Extract the (x, y) coordinate from the center of the cell holding the provided text.  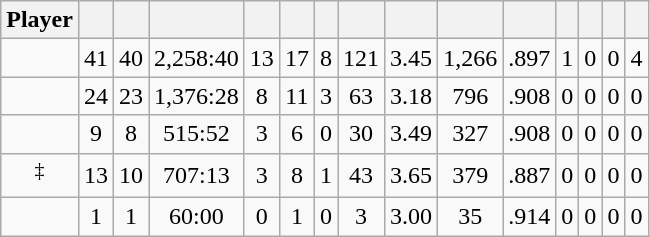
‡ (40, 176)
3.65 (412, 176)
43 (362, 176)
.897 (530, 58)
3.49 (412, 134)
515:52 (197, 134)
30 (362, 134)
Player (40, 20)
3.18 (412, 96)
60:00 (197, 217)
11 (296, 96)
327 (470, 134)
4 (636, 58)
.914 (530, 217)
41 (96, 58)
379 (470, 176)
3.00 (412, 217)
.887 (530, 176)
796 (470, 96)
40 (132, 58)
121 (362, 58)
17 (296, 58)
23 (132, 96)
707:13 (197, 176)
63 (362, 96)
10 (132, 176)
6 (296, 134)
1,376:28 (197, 96)
24 (96, 96)
3.45 (412, 58)
9 (96, 134)
2,258:40 (197, 58)
1,266 (470, 58)
35 (470, 217)
